Identify which cell holds the provided text, then report its [x, y] central coordinate. 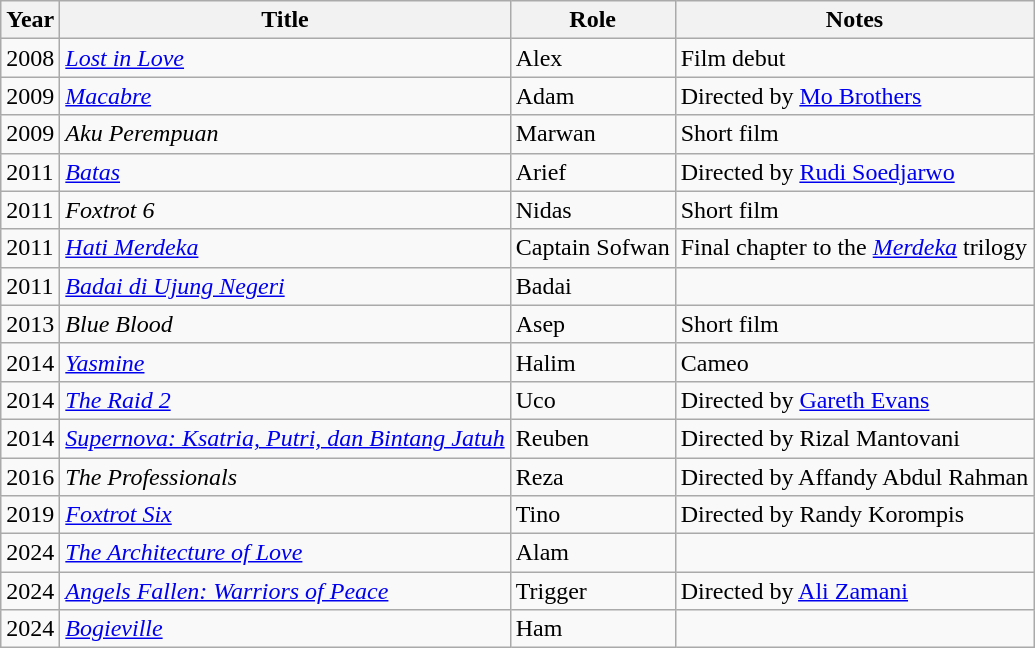
Hati Merdeka [285, 248]
Captain Sofwan [592, 248]
Directed by Rudi Soedjarwo [854, 172]
Directed by Rizal Mantovani [854, 438]
Lost in Love [285, 58]
Year [30, 20]
Macabre [285, 96]
2013 [30, 324]
Asep [592, 324]
Aku Perempuan [285, 134]
Directed by Mo Brothers [854, 96]
Tino [592, 515]
Badai [592, 286]
Supernova: Ksatria, Putri, dan Bintang Jatuh [285, 438]
Bogieville [285, 629]
Badai di Ujung Negeri [285, 286]
Role [592, 20]
Halim [592, 362]
Ham [592, 629]
Directed by Gareth Evans [854, 400]
Cameo [854, 362]
The Professionals [285, 477]
Directed by Randy Korompis [854, 515]
2008 [30, 58]
Nidas [592, 210]
Directed by Ali Zamani [854, 591]
Reza [592, 477]
Alam [592, 553]
Foxtrot 6 [285, 210]
Blue Blood [285, 324]
Marwan [592, 134]
Trigger [592, 591]
Notes [854, 20]
Batas [285, 172]
Title [285, 20]
2019 [30, 515]
Reuben [592, 438]
Film debut [854, 58]
Adam [592, 96]
2016 [30, 477]
Foxtrot Six [285, 515]
Directed by Affandy Abdul Rahman [854, 477]
Yasmine [285, 362]
The Raid 2 [285, 400]
Angels Fallen: Warriors of Peace [285, 591]
Uco [592, 400]
Arief [592, 172]
Alex [592, 58]
The Architecture of Love [285, 553]
Final chapter to the Merdeka trilogy [854, 248]
